From the cell containing the given text, extract its center point as (X, Y) coordinate. 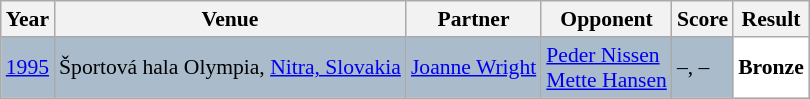
Partner (474, 19)
Result (771, 19)
Bronze (771, 68)
Venue (230, 19)
–, – (702, 68)
Score (702, 19)
Športová hala Olympia, Nitra, Slovakia (230, 68)
Joanne Wright (474, 68)
1995 (28, 68)
Peder Nissen Mette Hansen (606, 68)
Opponent (606, 19)
Year (28, 19)
